Determine the (X, Y) coordinate at the center of the cell enclosing the given text.  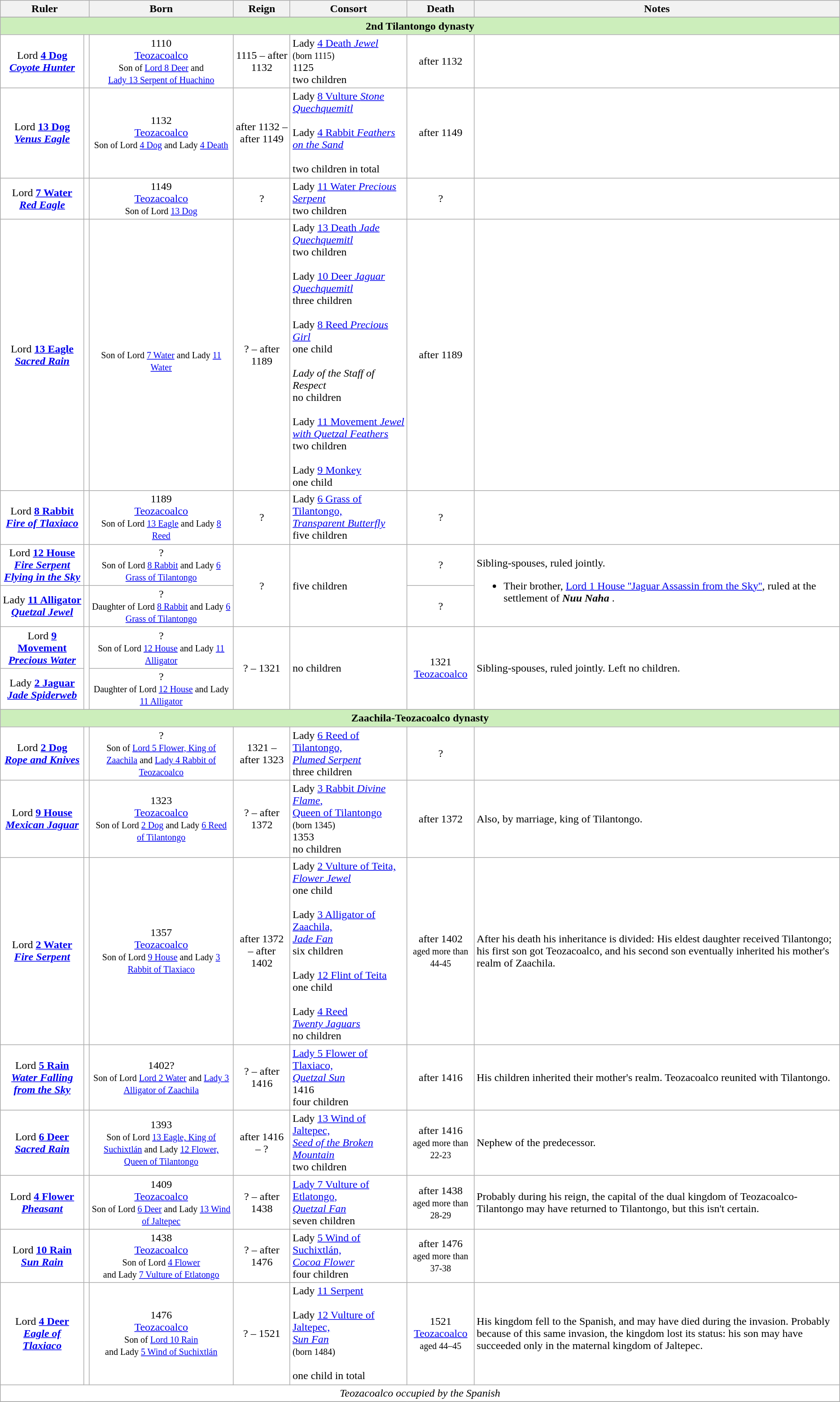
Teozacoalco occupied by the Spanish (420, 1393)
after 1372 (441, 819)
1321Teozacoalco (441, 668)
?Son of Lord 8 Rabbit and Lady 6 Grass of Tilantongo (161, 565)
Probably during his reign, the capital of the dual kingdom of Teozacoalco-Tilantongo may have returned to Tilantongo, but this isn't certain. (657, 1202)
Consort (348, 9)
1393Son of Lord 13 Eagle, King of Suchixtlán and Lady 12 Flower, Queen of Tilantongo (161, 1143)
Ruler (45, 9)
after 1189 (441, 355)
1402?Son of Lord Lord 2 Water and Lady 3 Alligator of Zaachila (161, 1077)
? – 1321 (262, 668)
Son of Lord 7 Water and Lady 11 Water (161, 355)
Lady 2 JaguarJade Spiderweb (42, 689)
Lady 5 Flower of Tlaxiaco,Quetzal Sun1416four children (348, 1077)
1149TeozacoalcoSon of Lord 13 Dog (161, 198)
1321 – after 1323 (262, 753)
after 1372 – after 1402 (262, 951)
Lady 7 Vulture of Etlatongo,Quetzal Fanseven children (348, 1202)
Lord 10 RainSun Rain (42, 1256)
after 1438aged more than 28-29 (441, 1202)
2nd Tilantongo dynasty (420, 26)
Notes (657, 9)
Lord 9 MovementPrecious Water (42, 647)
? – 1521 (262, 1333)
Lord 9 HouseMexican Jaguar (42, 819)
Lady 3 Rabbit Divine Flame,Queen of Tilantongo(born 1345)1353no children (348, 819)
Lord 4 FlowerPheasant (42, 1202)
1189TeozacoalcoSon of Lord 13 Eagle and Lady 8 Reed (161, 517)
Zaachila-Teozacoalco dynasty (420, 718)
Lady 6 Grass of Tilantongo,Transparent Butterflyfive children (348, 517)
Lord 12 HouseFire Serpent Flying in the Sky (42, 565)
Lady 6 Reed of Tilantongo,Plumed Serpentthree children (348, 753)
Lady 5 Wind of Suchixtlán,Cocoa Flowerfour children (348, 1256)
Reign (262, 9)
1521Teozacoalcoaged 44–45 (441, 1333)
? – after 1416 (262, 1077)
?Daughter of Lord 8 Rabbit and Lady 6 Grass of Tilantongo (161, 606)
Nephew of the predecessor. (657, 1143)
1357TeozacoalcoSon of Lord 9 House and Lady 3 Rabbit of Tlaxiaco (161, 951)
after 1149 (441, 133)
?Son of Lord 12 House and Lady 11 Alligator (161, 647)
Lord 4 DeerEagle of Tlaxiaco (42, 1333)
Lord 7 WaterRed Eagle (42, 198)
1438TeozacoalcoSon of Lord 4 Flowerand Lady 7 Vulture of Etlatongo (161, 1256)
no children (348, 668)
Death (441, 9)
Lord 6 DeerSacred Rain (42, 1143)
Lady 8 Vulture Stone QuechquemitlLady 4 Rabbit Feathers on the Sandtwo children in total (348, 133)
Lord 13 DogVenus Eagle (42, 133)
1409TeozacoalcoSon of Lord 6 Deer and Lady 13 Wind of Jaltepec (161, 1202)
1132TeozacoalcoSon of Lord 4 Dog and Lady 4 Death (161, 133)
after 1402aged more than 44-45 (441, 951)
1115 – after 1132 (262, 61)
Sibling-spouses, ruled jointly.Their brother, Lord 1 House ''Jaguar Assassin from the Sky'', ruled at the settlement of Nuu Naha . (657, 585)
Born (161, 9)
Lady 11 Water Precious Serpenttwo children (348, 198)
? – after 1372 (262, 819)
after 1416 – ? (262, 1143)
Lord 2 WaterFire Serpent (42, 951)
Lady 11 SerpentLady 12 Vulture of Jaltepec,Sun Fan(born 1484)one child in total (348, 1333)
?Daughter of Lord 12 House and Lady 11 Alligator (161, 689)
Lord 8 RabbitFire of Tlaxiaco (42, 517)
? – after 1189 (262, 355)
Lady 13 Wind of Jaltepec,Seed of the Broken Mountaintwo children (348, 1143)
Lord 5 RainWater Falling from the Sky (42, 1077)
after 1416aged more than 22-23 (441, 1143)
1476TeozacoalcoSon of Lord 10 Rainand Lady 5 Wind of Suchixtlán (161, 1333)
Lord 4 DogCoyote Hunter (42, 61)
His children inherited their mother's realm. Teozacoalco reunited with Tilantongo. (657, 1077)
after 1476aged more than 37-38 (441, 1256)
1110TeozacoalcoSon of Lord 8 Deer and Lady 13 Serpent of Huachino (161, 61)
after 1416 (441, 1077)
after 1132 (441, 61)
Lady 11 AlligatorQuetzal Jewel (42, 606)
Also, by marriage, king of Tilantongo. (657, 819)
Sibling-spouses, ruled jointly. Left no children. (657, 668)
Lord 13 EagleSacred Rain (42, 355)
after 1132 – after 1149 (262, 133)
Lord 2 DogRope and Knives (42, 753)
1323TeozacoalcoSon of Lord 2 Dog and Lady 6 Reed of Tilantongo (161, 819)
five children (348, 585)
? – after 1476 (262, 1256)
? – after 1438 (262, 1202)
Lady 4 Death Jewel(born 1115)1125two children (348, 61)
?Son of Lord 5 Flower, King of Zaachila and Lady 4 Rabbit of Teozacoalco (161, 753)
